Return (X, Y) of the center of cell containing provided text 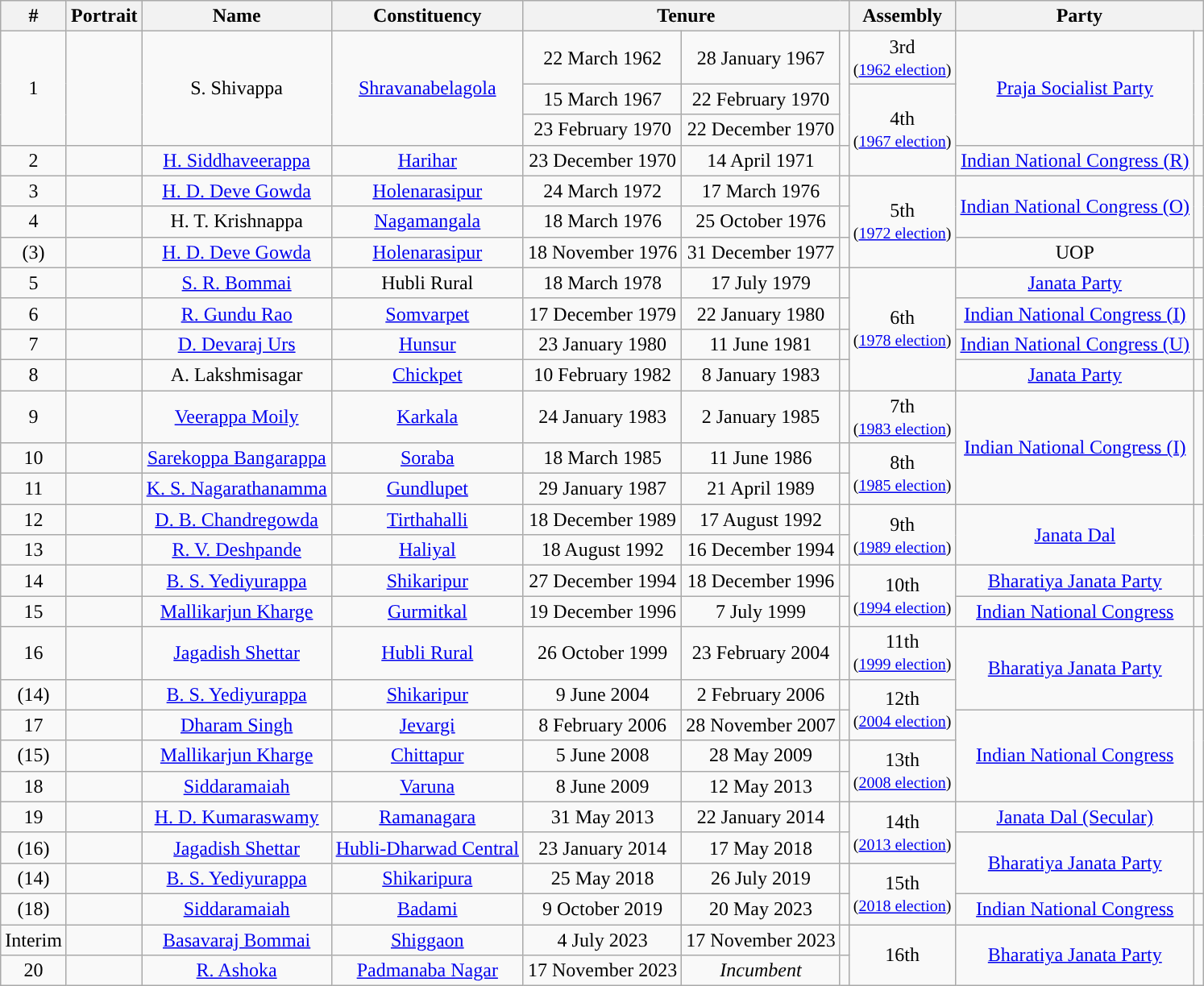
16th (903, 955)
Soraba (427, 458)
5th(1972 election) (903, 222)
8 June 2009 (602, 786)
20 May 2023 (761, 909)
Varuna (427, 786)
Basavaraj Bommai (237, 940)
26 October 1999 (602, 652)
20 (34, 971)
2 February 2006 (761, 694)
3rd(1962 election) (903, 58)
19 (34, 817)
Sarekoppa Bangarappa (237, 458)
18 March 1985 (602, 458)
13 (34, 550)
25 May 2018 (602, 878)
Praja Socialist Party (1075, 89)
Hunsur (427, 344)
18 March 1978 (602, 283)
Gurmitkal (427, 611)
18 November 1976 (602, 252)
23 January 2014 (602, 847)
3 (34, 191)
21 April 1989 (761, 489)
27 December 1994 (602, 581)
Ramanagara (427, 817)
24 March 1972 (602, 191)
Shiggaon (427, 940)
H. T. Krishnappa (237, 222)
22 March 1962 (602, 58)
Haliyal (427, 550)
Indian National Congress (R) (1075, 160)
2 January 1985 (761, 416)
K. S. Nagarathanamma (237, 489)
12 May 2013 (761, 786)
16 (34, 652)
Janata Dal (Secular) (1075, 817)
8th(1985 election) (903, 474)
Nagamangala (427, 222)
Shikaripura (427, 878)
23 February 1970 (602, 130)
S. R. Bommai (237, 283)
15 (34, 611)
Incumbent (761, 971)
28 May 2009 (761, 756)
18 December 1996 (761, 581)
5 (34, 283)
7 (34, 344)
Indian National Congress (O) (1075, 206)
17 March 1976 (761, 191)
# (34, 16)
Assembly (903, 16)
8 (34, 375)
11th(1999 election) (903, 652)
9 (34, 416)
14th(2013 election) (903, 832)
18 December 1989 (602, 520)
11 (34, 489)
18 (34, 786)
25 October 1976 (761, 222)
29 January 1987 (602, 489)
19 December 1996 (602, 611)
15th(2018 election) (903, 893)
6 (34, 313)
14 April 1971 (761, 160)
8 January 1983 (761, 375)
1 (34, 89)
S. Shivappa (237, 89)
10 (34, 458)
H. D. Kumaraswamy (237, 817)
Hubli-Dharwad Central (427, 847)
22 December 1970 (761, 130)
10th(1994 election) (903, 596)
12th(2004 election) (903, 710)
13th(2008 election) (903, 771)
15 March 1967 (602, 99)
14 (34, 581)
H. Siddhaveerappa (237, 160)
Indian National Congress (U) (1075, 344)
18 March 1976 (602, 222)
A. Lakshmisagar (237, 375)
2 (34, 160)
17 December 1979 (602, 313)
18 August 1992 (602, 550)
17 (34, 725)
Constituency (427, 16)
10 February 1982 (602, 375)
D. B. Chandregowda (237, 520)
(16) (34, 847)
(18) (34, 909)
28 January 1967 (761, 58)
Harihar (427, 160)
Chickpet (427, 375)
31 May 2013 (602, 817)
UOP (1075, 252)
9 June 2004 (602, 694)
8 February 2006 (602, 725)
Name (237, 16)
22 January 2014 (761, 817)
4th(1967 election) (903, 130)
Janata Dal (1075, 535)
Chittapur (427, 756)
Padmanaba Nagar (427, 971)
6th(1978 election) (903, 329)
11 June 1981 (761, 344)
R. Ashoka (237, 971)
5 June 2008 (602, 756)
23 January 1980 (602, 344)
D. Devaraj Urs (237, 344)
Portrait (104, 16)
Dharam Singh (237, 725)
11 June 1986 (761, 458)
26 July 2019 (761, 878)
24 January 1983 (602, 416)
R. V. Deshpande (237, 550)
12 (34, 520)
Veerappa Moily (237, 416)
Gundlupet (427, 489)
17 August 1992 (761, 520)
7 July 1999 (761, 611)
Tirthahalli (427, 520)
Jevargi (427, 725)
Badami (427, 909)
Interim (34, 940)
28 November 2007 (761, 725)
Karkala (427, 416)
Shravanabelagola (427, 89)
23 December 1970 (602, 160)
16 December 1994 (761, 550)
R. Gundu Rao (237, 313)
(3) (34, 252)
4 July 2023 (602, 940)
31 December 1977 (761, 252)
17 May 2018 (761, 847)
23 February 2004 (761, 652)
Somvarpet (427, 313)
9th(1989 election) (903, 535)
7th(1983 election) (903, 416)
17 July 1979 (761, 283)
22 January 1980 (761, 313)
22 February 1970 (761, 99)
Tenure (686, 16)
Party (1080, 16)
9 October 2019 (602, 909)
(15) (34, 756)
4 (34, 222)
